Search for the cell housing the specified text and yield its [x, y] center coordinate. 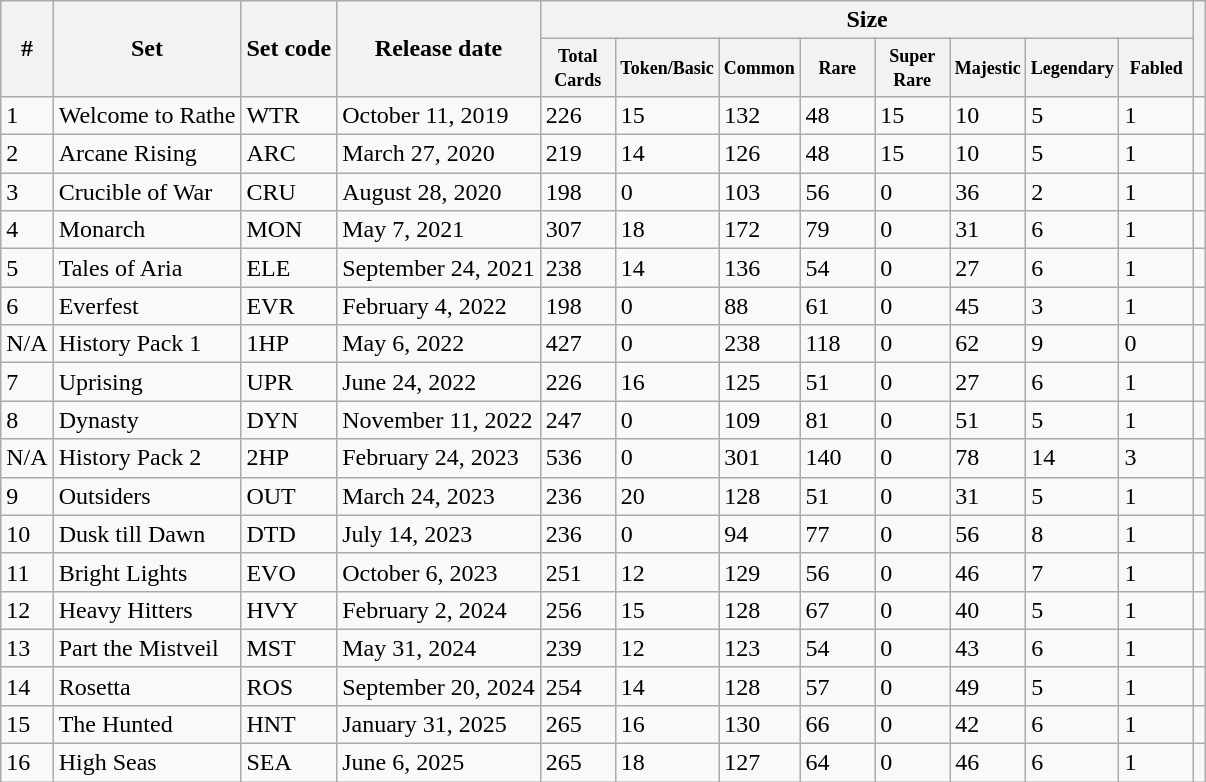
Crucible of War [147, 192]
Uprising [147, 382]
MON [289, 230]
May 6, 2022 [439, 344]
Welcome to Rathe [147, 115]
HVY [289, 610]
40 [988, 610]
September 24, 2021 [439, 268]
Set [147, 49]
118 [838, 344]
Common [760, 68]
36 [988, 192]
130 [760, 724]
77 [838, 534]
SEA [289, 763]
July 14, 2023 [439, 534]
Bright Lights [147, 572]
Release date [439, 49]
June 6, 2025 [439, 763]
172 [760, 230]
August 28, 2020 [439, 192]
43 [988, 648]
66 [838, 724]
103 [760, 192]
247 [578, 420]
109 [760, 420]
78 [988, 458]
ROS [289, 686]
September 20, 2024 [439, 686]
1HP [289, 344]
301 [760, 458]
Set code [289, 49]
HNT [289, 724]
March 24, 2023 [439, 496]
The Hunted [147, 724]
January 31, 2025 [439, 724]
ARC [289, 154]
49 [988, 686]
Fabled [1156, 68]
Arcane Rising [147, 154]
88 [760, 306]
Rare [838, 68]
EVR [289, 306]
DYN [289, 420]
Size [867, 20]
94 [760, 534]
42 [988, 724]
427 [578, 344]
Majestic [988, 68]
251 [578, 572]
Outsiders [147, 496]
May 7, 2021 [439, 230]
Heavy Hitters [147, 610]
May 31, 2024 [439, 648]
127 [760, 763]
February 2, 2024 [439, 610]
Super Rare [912, 68]
219 [578, 154]
Dusk till Dawn [147, 534]
Everfest [147, 306]
254 [578, 686]
February 24, 2023 [439, 458]
Total Cards [578, 68]
November 11, 2022 [439, 420]
81 [838, 420]
February 4, 2022 [439, 306]
125 [760, 382]
Rosetta [147, 686]
Part the Mistveil [147, 648]
October 11, 2019 [439, 115]
64 [838, 763]
20 [667, 496]
OUT [289, 496]
ELE [289, 268]
October 6, 2023 [439, 572]
Dynasty [147, 420]
Monarch [147, 230]
140 [838, 458]
62 [988, 344]
67 [838, 610]
256 [578, 610]
123 [760, 648]
March 27, 2020 [439, 154]
45 [988, 306]
57 [838, 686]
Token/Basic [667, 68]
132 [760, 115]
Tales of Aria [147, 268]
WTR [289, 115]
History Pack 2 [147, 458]
239 [578, 648]
CRU [289, 192]
4 [27, 230]
536 [578, 458]
307 [578, 230]
79 [838, 230]
129 [760, 572]
UPR [289, 382]
DTD [289, 534]
June 24, 2022 [439, 382]
Legendary [1072, 68]
2HP [289, 458]
# [27, 49]
61 [838, 306]
136 [760, 268]
High Seas [147, 763]
EVO [289, 572]
History Pack 1 [147, 344]
126 [760, 154]
13 [27, 648]
MST [289, 648]
11 [27, 572]
